Search for the cell housing the specified text and yield its (X, Y) center coordinate. 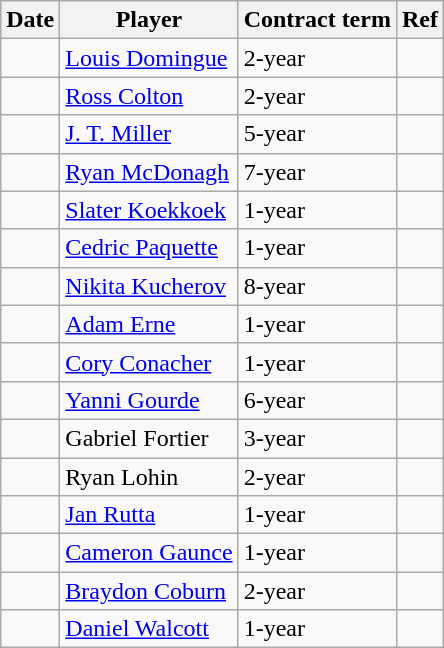
Ryan Lohin (149, 477)
Player (149, 20)
Ref (420, 20)
Jan Rutta (149, 515)
Date (30, 20)
Ryan McDonagh (149, 172)
6-year (317, 400)
Cameron Gaunce (149, 553)
Cedric Paquette (149, 248)
Daniel Walcott (149, 629)
Louis Domingue (149, 58)
Braydon Coburn (149, 591)
Cory Conacher (149, 362)
Yanni Gourde (149, 400)
7-year (317, 172)
Slater Koekkoek (149, 210)
Adam Erne (149, 324)
Gabriel Fortier (149, 438)
Contract term (317, 20)
5-year (317, 134)
3-year (317, 438)
8-year (317, 286)
J. T. Miller (149, 134)
Ross Colton (149, 96)
Nikita Kucherov (149, 286)
